For the text-containing cell, return its midpoint in (X, Y) coordinate format. 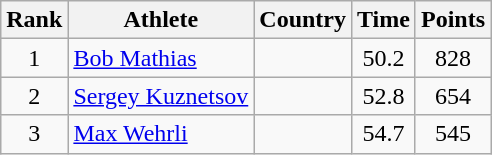
Country (303, 20)
52.8 (384, 96)
545 (452, 134)
50.2 (384, 58)
Sergey Kuznetsov (161, 96)
Time (384, 20)
1 (34, 58)
54.7 (384, 134)
3 (34, 134)
Points (452, 20)
828 (452, 58)
2 (34, 96)
Athlete (161, 20)
654 (452, 96)
Bob Mathias (161, 58)
Max Wehrli (161, 134)
Rank (34, 20)
